Identify which cell holds the provided text, then report its (x, y) central coordinate. 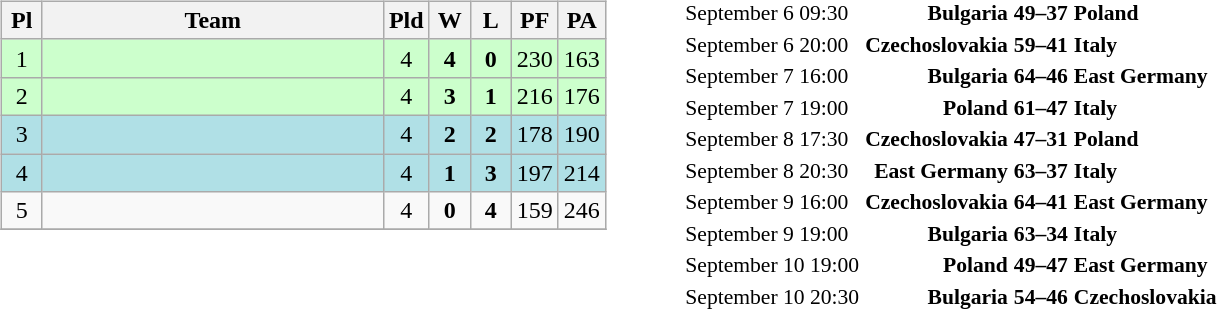
Team (212, 20)
190 (582, 134)
47–31 (1040, 138)
197 (534, 173)
59–41 (1040, 44)
September 7 16:00 (772, 75)
Pl (22, 20)
PA (582, 20)
178 (534, 134)
September 8 20:30 (772, 170)
214 (582, 173)
PF (534, 20)
176 (582, 96)
September 8 17:30 (772, 138)
September 6 20:00 (772, 44)
63–37 (1040, 170)
September 9 19:00 (772, 233)
163 (582, 58)
64–46 (1040, 75)
September 7 19:00 (772, 107)
246 (582, 211)
September 10 19:00 (772, 264)
5 (22, 211)
East Germany (937, 170)
Pld (406, 20)
63–34 (1040, 233)
230 (534, 58)
L (490, 20)
September 9 16:00 (772, 201)
64–41 (1040, 201)
W (450, 20)
159 (534, 211)
61–47 (1040, 107)
49–47 (1040, 264)
216 (534, 96)
